Pinpoint the cell where the given text exists, returning its [X, Y] midpoint coordinate. 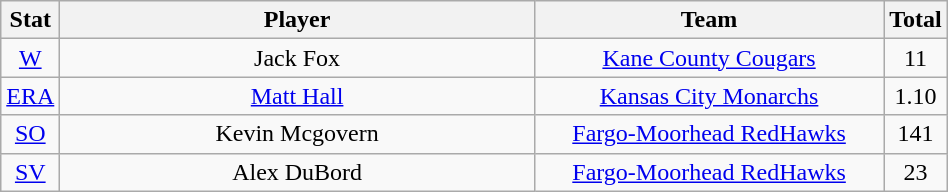
Alex DuBord [298, 172]
Jack Fox [298, 58]
Kane County Cougars [708, 58]
Kevin Mcgovern [298, 134]
11 [916, 58]
1.10 [916, 96]
Total [916, 20]
141 [916, 134]
23 [916, 172]
Kansas City Monarchs [708, 96]
Player [298, 20]
SV [30, 172]
Stat [30, 20]
ERA [30, 96]
W [30, 58]
SO [30, 134]
Matt Hall [298, 96]
Team [708, 20]
